Find where the given text appears and provide that cell's center as [X, Y] coordinate. 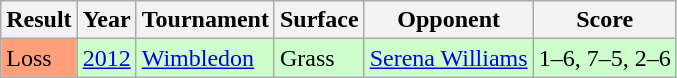
Tournament [205, 20]
Surface [319, 20]
Wimbledon [205, 58]
Result [39, 20]
Loss [39, 58]
Year [106, 20]
Grass [319, 58]
Opponent [448, 20]
Score [604, 20]
2012 [106, 58]
Serena Williams [448, 58]
1–6, 7–5, 2–6 [604, 58]
